Locate the cell with the specified text and output its (X, Y) center coordinate. 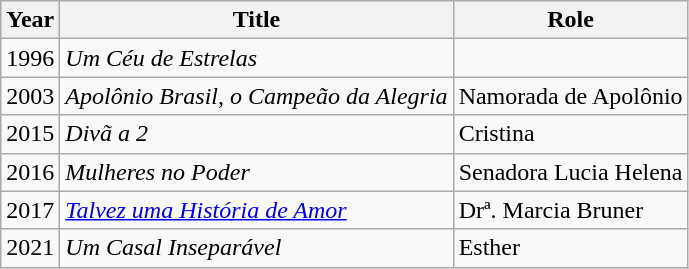
2016 (30, 172)
Um Casal Inseparável (256, 248)
Namorada de Apolônio (570, 96)
Drª. Marcia Bruner (570, 210)
1996 (30, 58)
2015 (30, 134)
2003 (30, 96)
Talvez uma História de Amor (256, 210)
Apolônio Brasil, o Campeão da Alegria (256, 96)
Senadora Lucia Helena (570, 172)
Year (30, 20)
Um Céu de Estrelas (256, 58)
Esther (570, 248)
Title (256, 20)
Mulheres no Poder (256, 172)
2017 (30, 210)
Cristina (570, 134)
2021 (30, 248)
Divã a 2 (256, 134)
Role (570, 20)
